Return the [x, y] coordinate for the center point of the cell that contains the specified text.  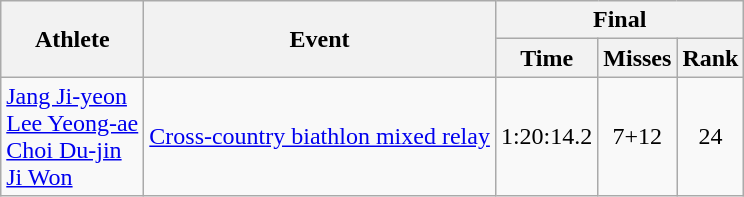
Rank [710, 58]
Misses [638, 58]
Event [320, 39]
7+12 [638, 136]
Athlete [72, 39]
24 [710, 136]
Jang Ji-yeonLee Yeong-aeChoi Du-jinJi Won [72, 136]
Time [546, 58]
1:20:14.2 [546, 136]
Final [620, 20]
Cross-country biathlon mixed relay [320, 136]
